Return (X, Y) of the center of cell containing provided text 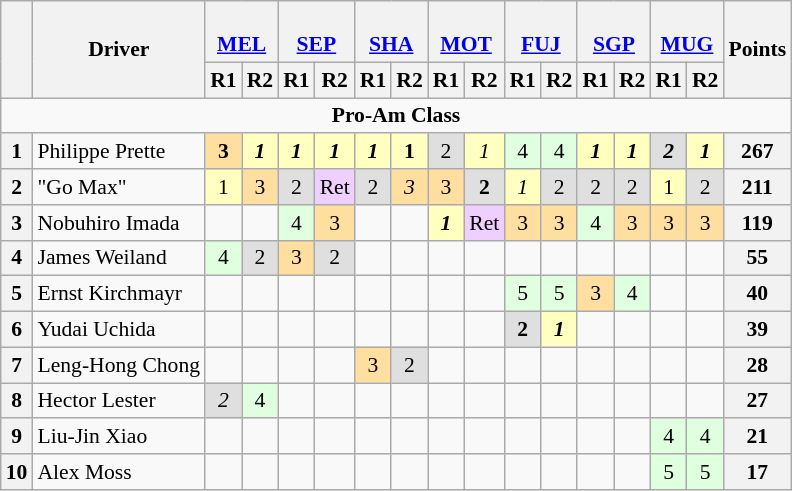
Yudai Uchida (118, 330)
Philippe Prette (118, 152)
Ernst Kirchmayr (118, 294)
27 (757, 401)
211 (757, 187)
SEP (316, 32)
James Weiland (118, 258)
55 (757, 258)
MUG (686, 32)
Pro-Am Class (396, 116)
9 (17, 437)
Points (757, 50)
Driver (118, 50)
SHA (392, 32)
SGP (614, 32)
267 (757, 152)
6 (17, 330)
40 (757, 294)
MOT (466, 32)
39 (757, 330)
21 (757, 437)
Hector Lester (118, 401)
FUJ (540, 32)
Leng-Hong Chong (118, 365)
17 (757, 472)
10 (17, 472)
Liu-Jin Xiao (118, 437)
7 (17, 365)
"Go Max" (118, 187)
MEL (242, 32)
28 (757, 365)
Nobuhiro Imada (118, 223)
8 (17, 401)
Alex Moss (118, 472)
119 (757, 223)
